Return the (X, Y) coordinate for the center point of the cell that contains the specified text.  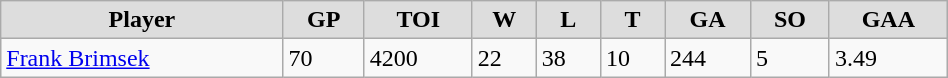
10 (632, 58)
GA (708, 20)
22 (504, 58)
L (568, 20)
SO (790, 20)
TOI (418, 20)
Frank Brimsek (142, 58)
70 (324, 58)
GAA (888, 20)
W (504, 20)
3.49 (888, 58)
5 (790, 58)
4200 (418, 58)
GP (324, 20)
T (632, 20)
244 (708, 58)
38 (568, 58)
Player (142, 20)
